Locate the cell with the specified text and output its (x, y) center coordinate. 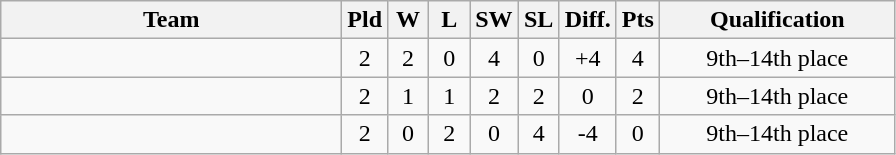
SW (494, 20)
Team (172, 20)
L (450, 20)
-4 (588, 134)
SL (538, 20)
Pts (638, 20)
Qualification (777, 20)
Pld (365, 20)
Diff. (588, 20)
+4 (588, 58)
W (408, 20)
